Provide the (X, Y) coordinate of the cell's center where the given text is located.  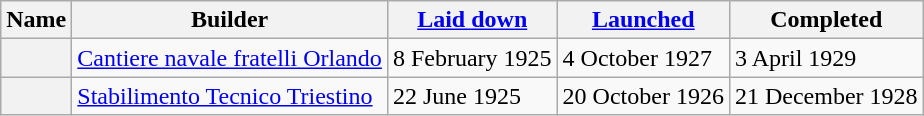
Name (36, 20)
4 October 1927 (643, 58)
20 October 1926 (643, 96)
Launched (643, 20)
22 June 1925 (472, 96)
Stabilimento Tecnico Triestino (230, 96)
Completed (826, 20)
8 February 1925 (472, 58)
Builder (230, 20)
3 April 1929 (826, 58)
Cantiere navale fratelli Orlando (230, 58)
21 December 1928 (826, 96)
Laid down (472, 20)
